Return [X, Y] of the center of cell containing provided text 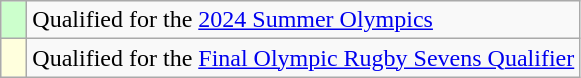
Qualified for the 2024 Summer Olympics [304, 20]
Qualified for the Final Olympic Rugby Sevens Qualifier [304, 58]
